Find where the given text appears and provide that cell's center as (x, y) coordinate. 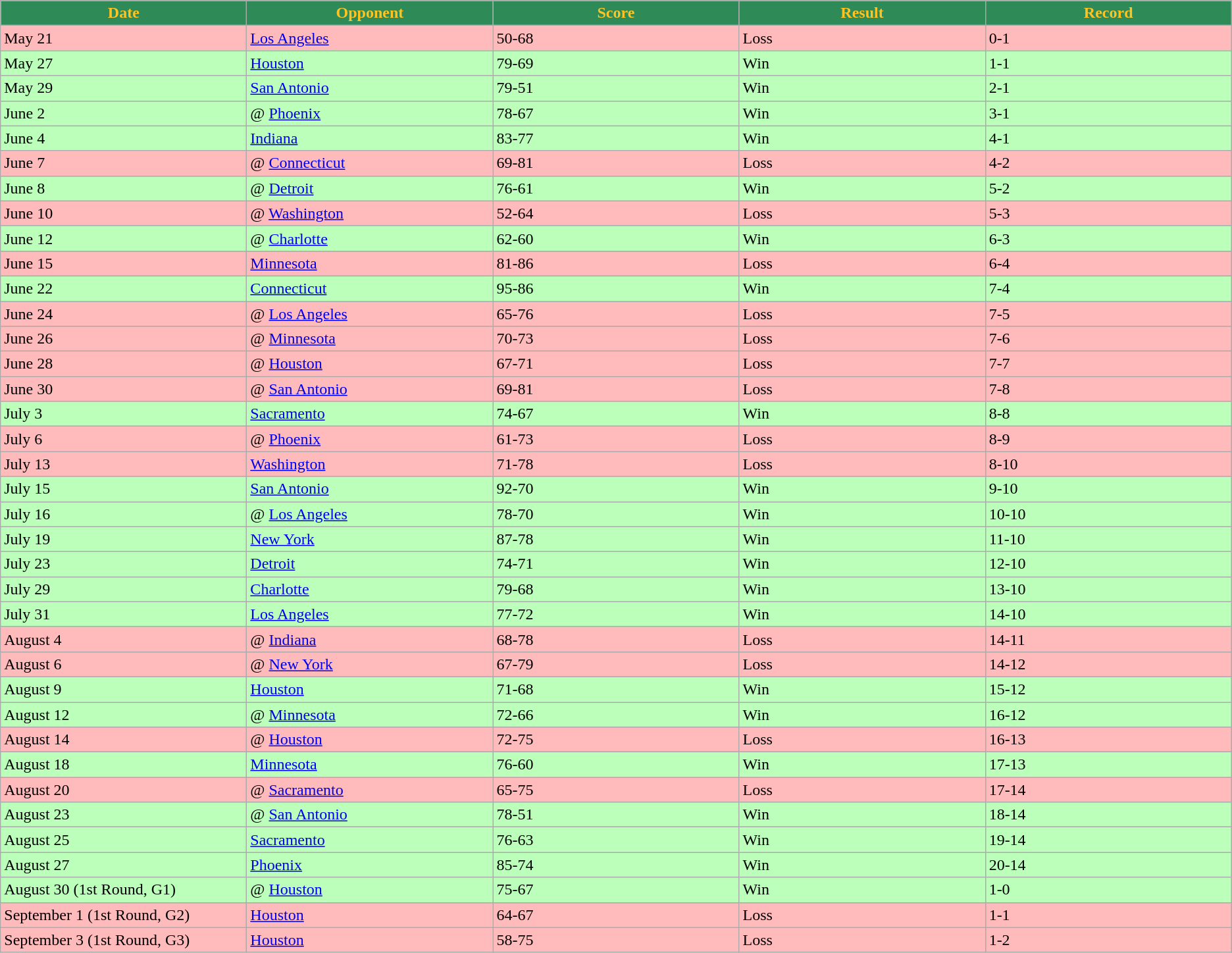
61-73 (616, 439)
August 6 (124, 664)
May 29 (124, 88)
78-51 (616, 815)
Record (1108, 13)
7-4 (1108, 288)
July 31 (124, 614)
71-78 (616, 464)
72-66 (616, 714)
Indiana (370, 138)
65-76 (616, 314)
@ Indiana (370, 639)
August 14 (124, 740)
Result (862, 13)
10-10 (1108, 514)
@ Connecticut (370, 163)
July 13 (124, 464)
79-68 (616, 589)
@ Sacramento (370, 790)
July 29 (124, 589)
52-64 (616, 213)
Phoenix (370, 865)
16-13 (1108, 740)
July 6 (124, 439)
20-14 (1108, 865)
5-2 (1108, 188)
72-75 (616, 740)
July 16 (124, 514)
75-67 (616, 890)
2-1 (1108, 88)
13-10 (1108, 589)
August 9 (124, 689)
May 27 (124, 63)
June 4 (124, 138)
August 18 (124, 765)
78-70 (616, 514)
92-70 (616, 489)
July 3 (124, 414)
16-12 (1108, 714)
81-86 (616, 263)
Date (124, 13)
7-8 (1108, 389)
14-12 (1108, 664)
September 3 (1st Round, G3) (124, 940)
18-14 (1108, 815)
June 2 (124, 113)
Opponent (370, 13)
August 23 (124, 815)
July 23 (124, 564)
July 15 (124, 489)
@ Washington (370, 213)
74-71 (616, 564)
1-2 (1108, 940)
4-2 (1108, 163)
4-1 (1108, 138)
@ New York (370, 664)
June 24 (124, 314)
79-69 (616, 63)
0-1 (1108, 38)
87-78 (616, 539)
Score (616, 13)
76-61 (616, 188)
August 12 (124, 714)
14-11 (1108, 639)
May 21 (124, 38)
June 8 (124, 188)
8-10 (1108, 464)
6-4 (1108, 263)
58-75 (616, 940)
August 30 (1st Round, G1) (124, 890)
5-3 (1108, 213)
8-8 (1108, 414)
9-10 (1108, 489)
8-9 (1108, 439)
7-5 (1108, 314)
June 26 (124, 339)
New York (370, 539)
July 19 (124, 539)
Detroit (370, 564)
68-78 (616, 639)
15-12 (1108, 689)
June 30 (124, 389)
19-14 (1108, 840)
74-67 (616, 414)
Connecticut (370, 288)
7-6 (1108, 339)
6-3 (1108, 238)
August 25 (124, 840)
Charlotte (370, 589)
June 28 (124, 364)
95-86 (616, 288)
50-68 (616, 38)
@ Detroit (370, 188)
17-14 (1108, 790)
August 20 (124, 790)
78-67 (616, 113)
76-60 (616, 765)
76-63 (616, 840)
65-75 (616, 790)
3-1 (1108, 113)
67-71 (616, 364)
62-60 (616, 238)
67-79 (616, 664)
12-10 (1108, 564)
71-68 (616, 689)
7-7 (1108, 364)
85-74 (616, 865)
June 7 (124, 163)
79-51 (616, 88)
77-72 (616, 614)
June 15 (124, 263)
Washington (370, 464)
17-13 (1108, 765)
70-73 (616, 339)
June 10 (124, 213)
@ Charlotte (370, 238)
September 1 (1st Round, G2) (124, 915)
August 27 (124, 865)
August 4 (124, 639)
June 12 (124, 238)
June 22 (124, 288)
83-77 (616, 138)
14-10 (1108, 614)
11-10 (1108, 539)
1-0 (1108, 890)
64-67 (616, 915)
